Provide the (X, Y) coordinate of the cell's center where the given text is located.  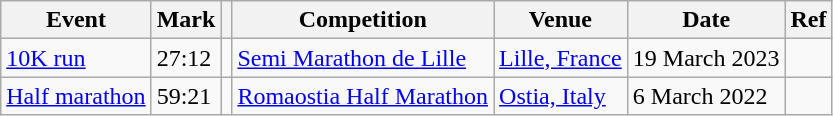
19 March 2023 (706, 58)
Ostia, Italy (561, 96)
59:21 (186, 96)
Venue (561, 20)
Competition (363, 20)
27:12 (186, 58)
10K run (76, 58)
6 March 2022 (706, 96)
Semi Marathon de Lille (363, 58)
Half marathon (76, 96)
Event (76, 20)
Ref (808, 20)
Date (706, 20)
Mark (186, 20)
Romaostia Half Marathon (363, 96)
Lille, France (561, 58)
